Identify which cell holds the provided text, then report its (X, Y) central coordinate. 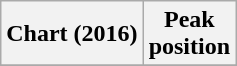
Peak position (189, 34)
Chart (2016) (72, 34)
